Determine the [X, Y] coordinate at the center of the cell enclosing the given text.  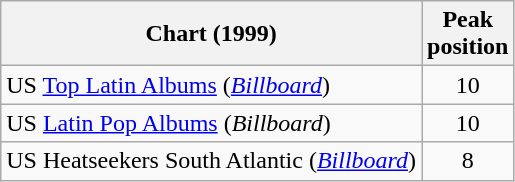
Peakposition [468, 34]
Chart (1999) [212, 34]
US Latin Pop Albums (Billboard) [212, 123]
US Top Latin Albums (Billboard) [212, 85]
US Heatseekers South Atlantic (Billboard) [212, 161]
8 [468, 161]
